Determine the [x, y] coordinate at the center of the cell enclosing the given text.  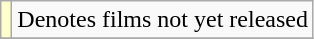
Denotes films not yet released [163, 20]
